Find where the given text appears and provide that cell's center as [X, Y] coordinate. 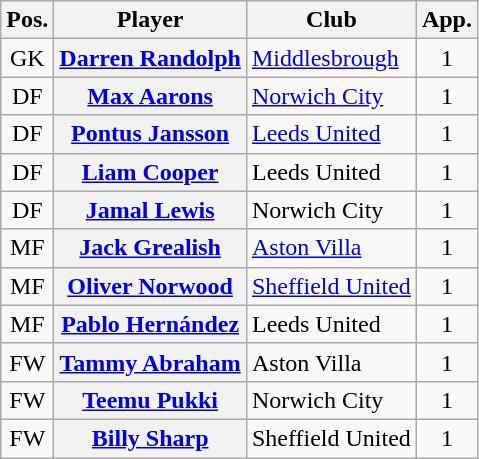
Liam Cooper [150, 172]
Oliver Norwood [150, 286]
Player [150, 20]
Tammy Abraham [150, 362]
Pablo Hernández [150, 324]
Darren Randolph [150, 58]
Jack Grealish [150, 248]
Middlesbrough [331, 58]
Teemu Pukki [150, 400]
Max Aarons [150, 96]
Pos. [28, 20]
Pontus Jansson [150, 134]
Club [331, 20]
Billy Sharp [150, 438]
App. [446, 20]
GK [28, 58]
Jamal Lewis [150, 210]
